Determine the (x, y) coordinate at the center of the cell enclosing the given text.  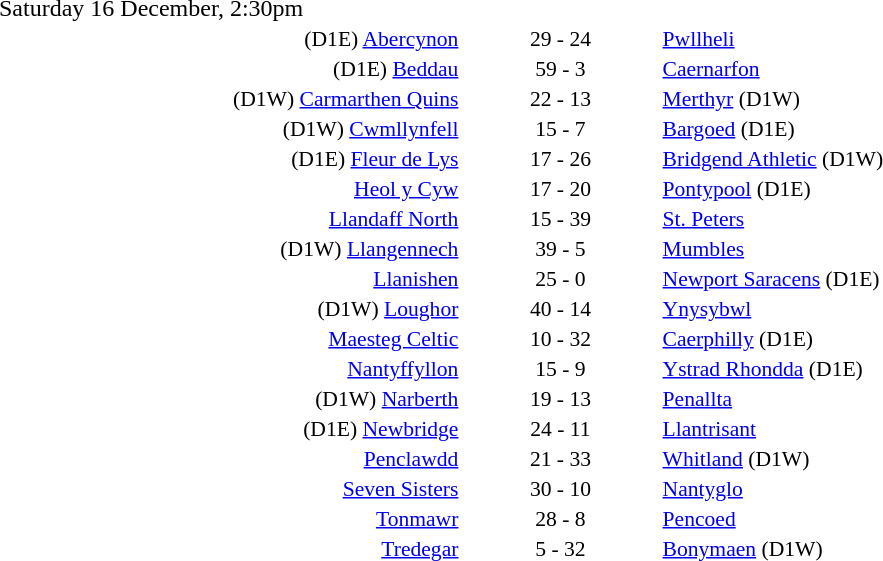
39 - 5 (560, 248)
22 - 13 (560, 98)
29 - 24 (560, 38)
10 - 32 (560, 338)
28 - 8 (560, 518)
17 - 20 (560, 188)
21 - 33 (560, 458)
17 - 26 (560, 158)
15 - 9 (560, 368)
40 - 14 (560, 308)
30 - 10 (560, 488)
25 - 0 (560, 278)
15 - 39 (560, 218)
19 - 13 (560, 398)
59 - 3 (560, 68)
15 - 7 (560, 128)
24 - 11 (560, 428)
